From the cell containing the given text, extract its center point as [x, y] coordinate. 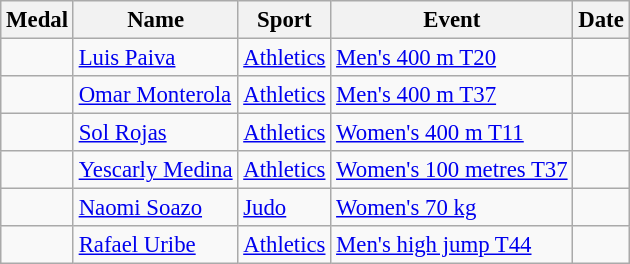
Event [452, 20]
Women's 100 metres T37 [452, 170]
Name [156, 20]
Naomi Soazo [156, 208]
Luis Paiva [156, 58]
Women's 70 kg [452, 208]
Men's 400 m T20 [452, 58]
Men's high jump T44 [452, 245]
Date [601, 20]
Sol Rojas [156, 133]
Judo [284, 208]
Yescarly Medina [156, 170]
Sport [284, 20]
Men's 400 m T37 [452, 95]
Rafael Uribe [156, 245]
Women's 400 m T11 [452, 133]
Medal [38, 20]
Omar Monterola [156, 95]
